For the text-containing cell, return its midpoint in (x, y) coordinate format. 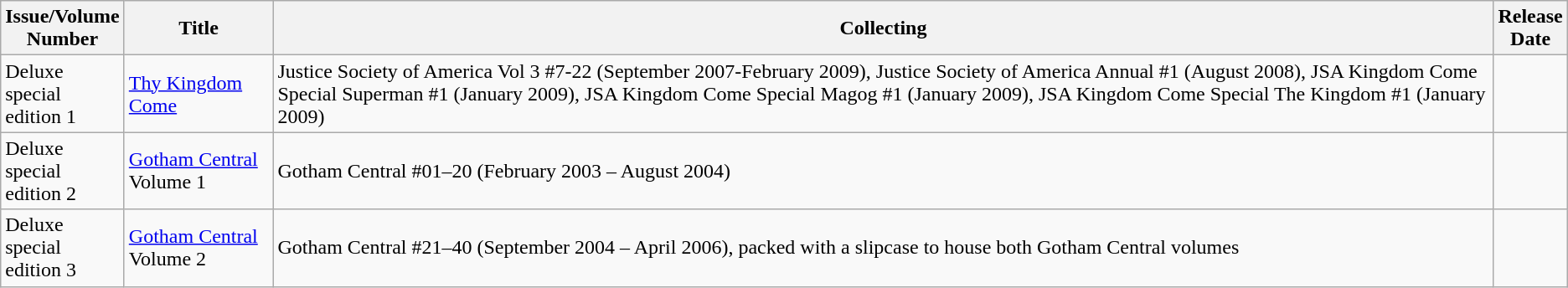
Deluxe special edition 2 (63, 171)
Release Date (1530, 28)
Collecting (883, 28)
Gotham Central Volume 1 (199, 171)
Issue/Volume Number (63, 28)
Gotham Central #01–20 (February 2003 – August 2004) (883, 171)
Thy Kingdom Come (199, 94)
Title (199, 28)
Deluxe special edition 3 (63, 248)
Gotham Central Volume 2 (199, 248)
Deluxe special edition 1 (63, 94)
Gotham Central #21–40 (September 2004 – April 2006), packed with a slipcase to house both Gotham Central volumes (883, 248)
